Provide the [x, y] coordinate of the cell's center where the given text is located.  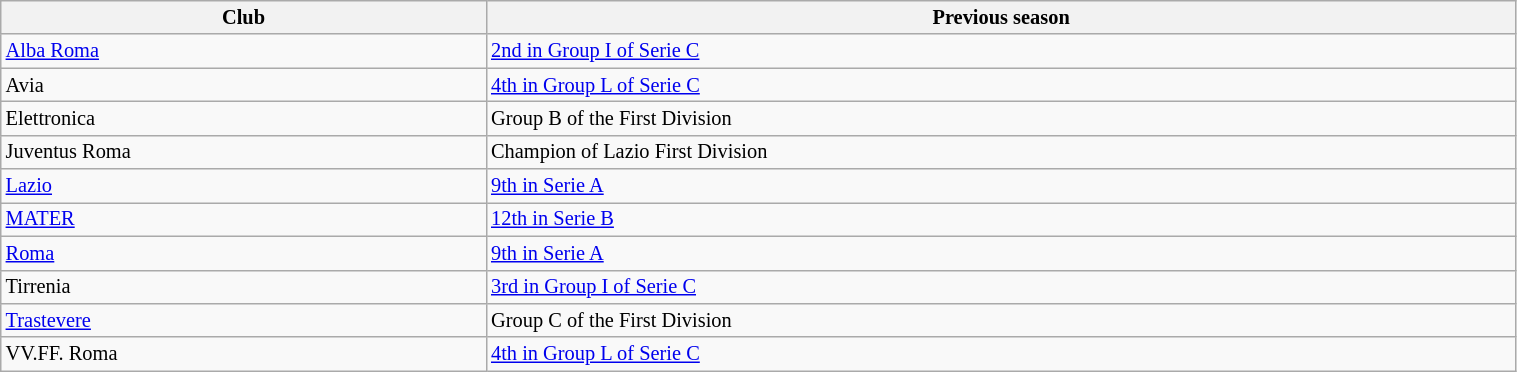
Trastevere [244, 320]
Roma [244, 253]
MATER [244, 219]
Tirrenia [244, 287]
Juventus Roma [244, 152]
VV.FF. Roma [244, 354]
3rd in Group I of Serie C [1001, 287]
Previous season [1001, 17]
Champion of Lazio First Division [1001, 152]
Avia [244, 85]
Group B of the First Division [1001, 118]
Lazio [244, 186]
Group C of the First Division [1001, 320]
12th in Serie B [1001, 219]
Alba Roma [244, 51]
2nd in Group I of Serie C [1001, 51]
Elettronica [244, 118]
Club [244, 17]
